Pinpoint the cell where the given text exists, returning its (x, y) midpoint coordinate. 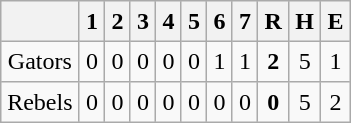
H (305, 21)
Gators (40, 61)
6 (220, 21)
R (274, 21)
7 (245, 21)
E (336, 21)
4 (169, 21)
Rebels (40, 102)
3 (143, 21)
